Locate the cell with the specified text and output its (X, Y) center coordinate. 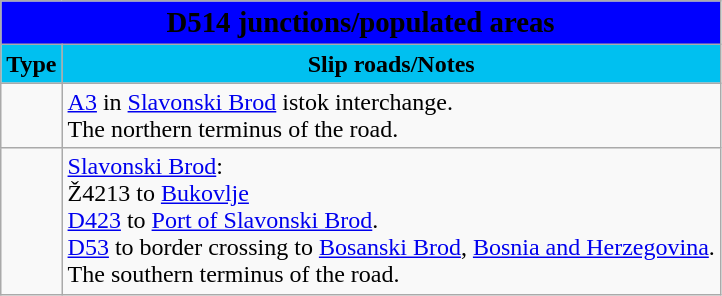
Type (32, 64)
D514 junctions/populated areas (361, 23)
Slip roads/Notes (391, 64)
A3 in Slavonski Brod istok interchange.The northern terminus of the road. (391, 116)
